Provide the (X, Y) coordinate of the cell's center where the given text is located.  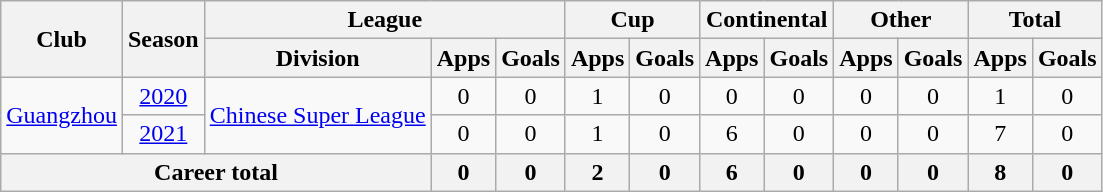
8 (1000, 172)
2 (597, 172)
Season (163, 39)
Chinese Super League (318, 115)
2021 (163, 134)
Total (1035, 20)
Continental (767, 20)
Career total (216, 172)
Division (318, 58)
Other (901, 20)
Cup (632, 20)
7 (1000, 134)
League (384, 20)
Club (62, 39)
Guangzhou (62, 115)
2020 (163, 96)
